For the text-containing cell, return its midpoint in (x, y) coordinate format. 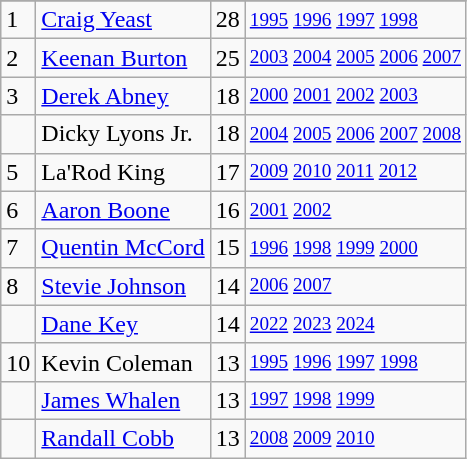
3 (18, 96)
2022 2023 2024 (355, 324)
James Whalen (123, 400)
8 (18, 286)
1996 1998 1999 2000 (355, 248)
10 (18, 362)
2009 2010 2011 2012 (355, 172)
Dicky Lyons Jr. (123, 134)
2008 2009 2010 (355, 438)
28 (228, 20)
5 (18, 172)
2 (18, 58)
Aaron Boone (123, 210)
6 (18, 210)
La'Rod King (123, 172)
15 (228, 248)
Keenan Burton (123, 58)
Quentin McCord (123, 248)
Kevin Coleman (123, 362)
2000 2001 2002 2003 (355, 96)
2004 2005 2006 2007 2008 (355, 134)
1997 1998 1999 (355, 400)
2001 2002 (355, 210)
2006 2007 (355, 286)
7 (18, 248)
1 (18, 20)
16 (228, 210)
Craig Yeast (123, 20)
Stevie Johnson (123, 286)
Derek Abney (123, 96)
2003 2004 2005 2006 2007 (355, 58)
25 (228, 58)
Dane Key (123, 324)
17 (228, 172)
Randall Cobb (123, 438)
